Find where the given text appears and provide that cell's center as [X, Y] coordinate. 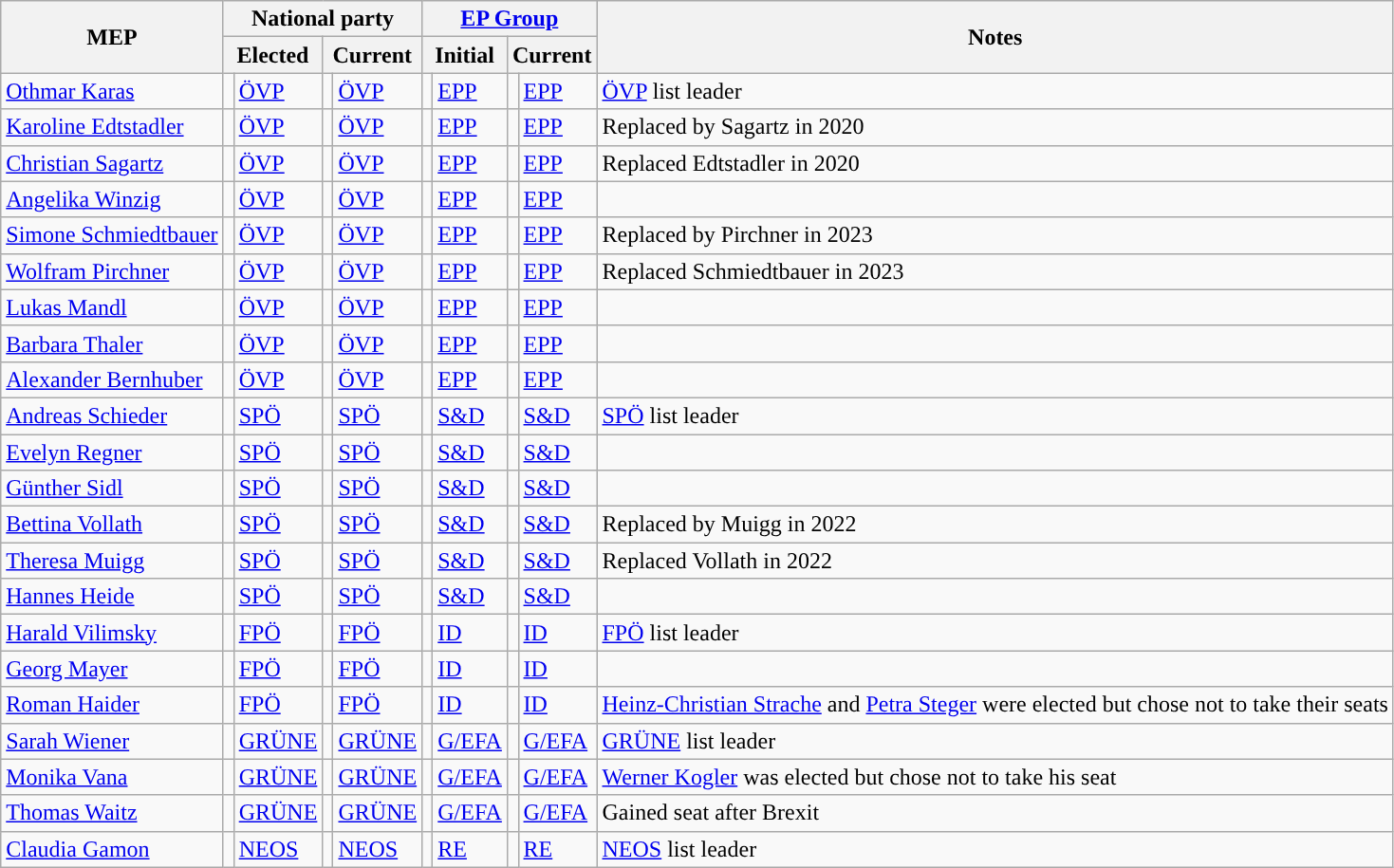
Werner Kogler was elected but chose not to take his seat [994, 777]
Gained seat after Brexit [994, 813]
National party [323, 19]
Lukas Mandl [112, 307]
Replaced by Sagartz in 2020 [994, 127]
FPÖ list leader [994, 633]
Georg Mayer [112, 669]
MEP [112, 37]
Notes [994, 37]
Replaced Schmiedtbauer in 2023 [994, 271]
Othmar Karas [112, 91]
Barbara Thaler [112, 343]
Roman Haider [112, 705]
Replaced Edtstadler in 2020 [994, 163]
Karoline Edtstadler [112, 127]
Wolfram Pirchner [112, 271]
SPÖ list leader [994, 416]
Günther Sidl [112, 489]
Replaced by Muigg in 2022 [994, 525]
Angelika Winzig [112, 199]
Monika Vana [112, 777]
Initial [465, 55]
Replaced by Pirchner in 2023 [994, 235]
Evelyn Regner [112, 452]
GRÜNE list leader [994, 741]
Claudia Gamon [112, 849]
Hannes Heide [112, 597]
Alexander Bernhuber [112, 379]
Andreas Schieder [112, 416]
ÖVP list leader [994, 91]
Simone Schmiedtbauer [112, 235]
Bettina Vollath [112, 525]
Elected [273, 55]
Thomas Waitz [112, 813]
NEOS list leader [994, 849]
EP Group [510, 19]
Theresa Muigg [112, 561]
Heinz-Christian Strache and Petra Steger were elected but chose not to take their seats [994, 705]
Sarah Wiener [112, 741]
Harald Vilimsky [112, 633]
Replaced Vollath in 2022 [994, 561]
Christian Sagartz [112, 163]
